Find where the given text appears and provide that cell's center as (x, y) coordinate. 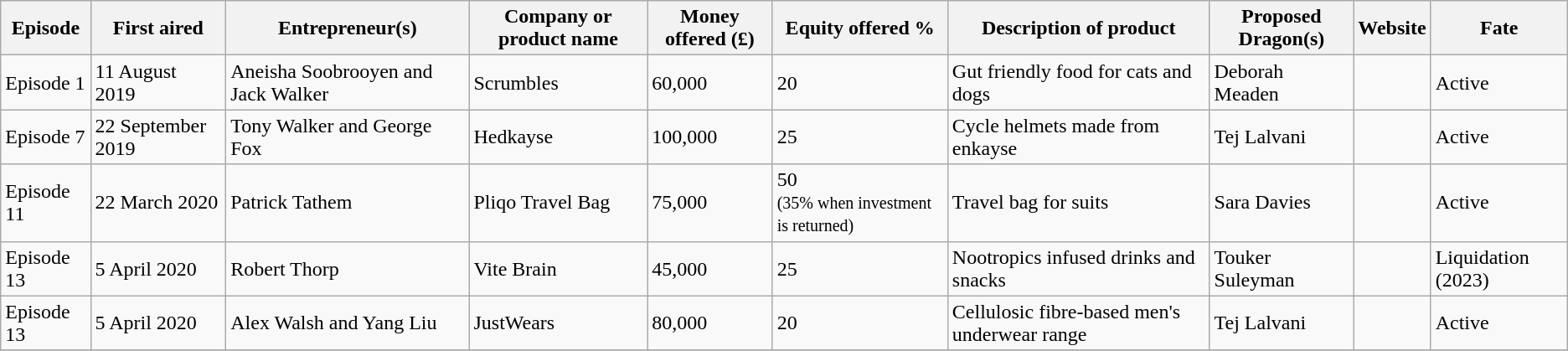
Scrumbles (558, 82)
Episode (45, 28)
50 (35% when investment is returned) (859, 203)
Episode 1 (45, 82)
First aired (158, 28)
11 August 2019 (158, 82)
75,000 (710, 203)
Touker Suleyman (1282, 268)
22 March 2020 (158, 203)
Money offered (£) (710, 28)
Vite Brain (558, 268)
Nootropics infused drinks and snacks (1079, 268)
Sara Davies (1282, 203)
Cycle helmets made from enkayse (1079, 137)
Cellulosic fibre-based men's underwear range (1079, 323)
Robert Thorp (348, 268)
Travel bag for suits (1079, 203)
Patrick Tathem (348, 203)
Liquidation (2023) (1499, 268)
Episode 11 (45, 203)
Gut friendly food for cats and dogs (1079, 82)
Alex Walsh and Yang Liu (348, 323)
22 September 2019 (158, 137)
Entrepreneur(s) (348, 28)
Company or product name (558, 28)
Website (1392, 28)
Equity offered % (859, 28)
100,000 (710, 137)
Tony Walker and George Fox (348, 137)
Aneisha Soobrooyen and Jack Walker (348, 82)
Description of product (1079, 28)
Deborah Meaden (1282, 82)
Episode 7 (45, 137)
Pliqo Travel Bag (558, 203)
80,000 (710, 323)
60,000 (710, 82)
45,000 (710, 268)
Proposed Dragon(s) (1282, 28)
JustWears (558, 323)
Fate (1499, 28)
Hedkayse (558, 137)
